Return the (x, y) coordinate for the center point of the cell that contains the specified text.  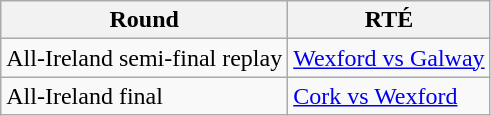
RTÉ (389, 20)
Cork vs Wexford (389, 96)
All-Ireland final (144, 96)
Wexford vs Galway (389, 58)
Round (144, 20)
All-Ireland semi-final replay (144, 58)
